From the cell containing the given text, extract its center point as (X, Y) coordinate. 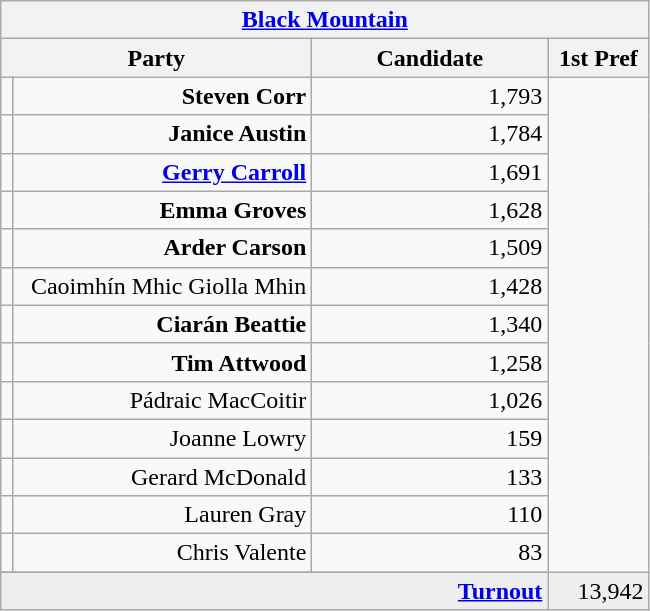
Candidate (430, 58)
1,428 (430, 286)
Arder Carson (162, 248)
Party (156, 58)
83 (430, 553)
1,793 (430, 96)
Caoimhín Mhic Giolla Mhin (162, 286)
110 (430, 515)
Steven Corr (162, 96)
1,691 (430, 172)
159 (430, 438)
13,942 (598, 591)
Lauren Gray (162, 515)
1,026 (430, 400)
Chris Valente (162, 553)
Gerry Carroll (162, 172)
Black Mountain (325, 20)
1,258 (430, 362)
1,784 (430, 134)
Pádraic MacCoitir (162, 400)
Tim Attwood (162, 362)
1,340 (430, 324)
Gerard McDonald (162, 477)
Janice Austin (162, 134)
Turnout (274, 591)
1,509 (430, 248)
1,628 (430, 210)
Ciarán Beattie (162, 324)
1st Pref (598, 58)
133 (430, 477)
Emma Groves (162, 210)
Joanne Lowry (162, 438)
